Determine the (X, Y) coordinate at the center of the cell enclosing the given text.  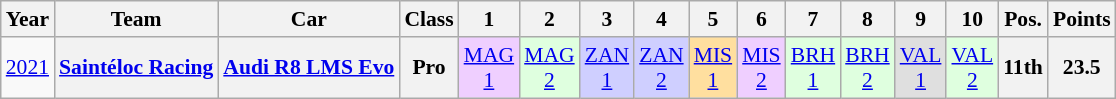
Points (1082, 19)
VAL1 (921, 68)
6 (762, 19)
MIS1 (714, 68)
Saintéloc Racing (136, 68)
VAL2 (972, 68)
MAG1 (490, 68)
10 (972, 19)
11th (1023, 68)
5 (714, 19)
BRH1 (814, 68)
4 (661, 19)
Pos. (1023, 19)
Team (136, 19)
MAG2 (550, 68)
MIS2 (762, 68)
2 (550, 19)
3 (607, 19)
Class (428, 19)
Car (308, 19)
ZAN2 (661, 68)
7 (814, 19)
8 (868, 19)
Pro (428, 68)
2021 (28, 68)
9 (921, 19)
1 (490, 19)
BRH2 (868, 68)
23.5 (1082, 68)
Year (28, 19)
ZAN1 (607, 68)
Audi R8 LMS Evo (308, 68)
